Find where the given text appears and provide that cell's center as (x, y) coordinate. 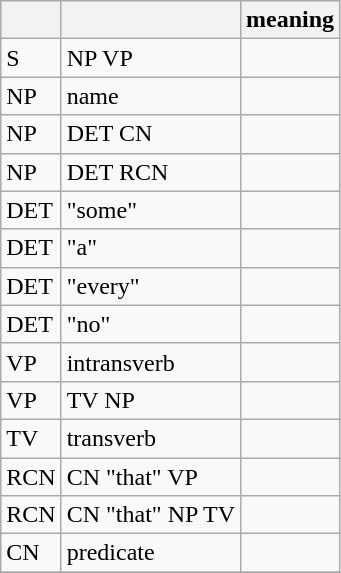
intransverb (150, 362)
name (150, 96)
DET RCN (150, 172)
S (31, 58)
TV NP (150, 400)
"some" (150, 210)
transverb (150, 438)
NP VP (150, 58)
CN "that" NP TV (150, 515)
TV (31, 438)
predicate (150, 553)
meaning (290, 20)
CN "that" VP (150, 477)
"no" (150, 324)
"a" (150, 248)
CN (31, 553)
DET CN (150, 134)
"every" (150, 286)
